Find where the given text appears and provide that cell's center as (x, y) coordinate. 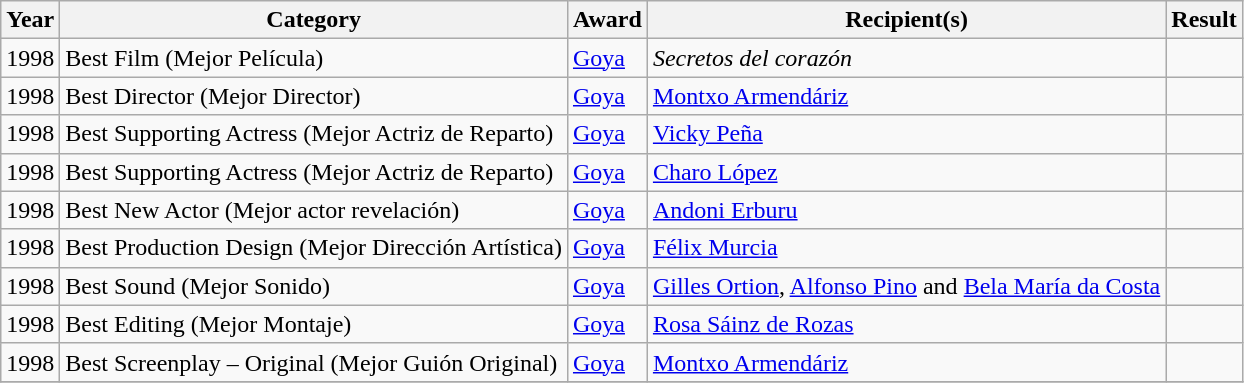
Category (314, 20)
Best Director (Mejor Director) (314, 96)
Secretos del corazón (906, 58)
Recipient(s) (906, 20)
Best Screenplay – Original (Mejor Guión Original) (314, 362)
Best Production Design (Mejor Dirección Artística) (314, 248)
Félix Murcia (906, 248)
Andoni Erburu (906, 210)
Best Film (Mejor Película) (314, 58)
Vicky Peña (906, 134)
Best Sound (Mejor Sonido) (314, 286)
Charo López (906, 172)
Gilles Ortion, Alfonso Pino and Bela María da Costa (906, 286)
Result (1204, 20)
Award (607, 20)
Rosa Sáinz de Rozas (906, 324)
Best Editing (Mejor Montaje) (314, 324)
Year (30, 20)
Best New Actor (Mejor actor revelación) (314, 210)
